Capture the cell that displays the provided text and extract its [X, Y] central coordinate. 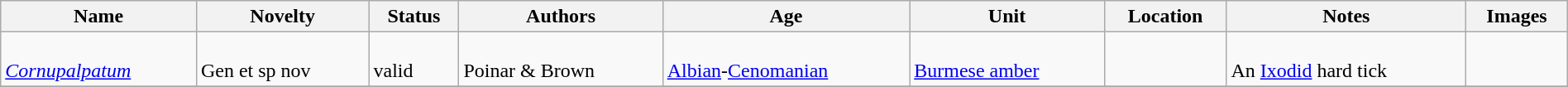
An Ixodid hard tick [1346, 60]
Status [414, 17]
Poinar & Brown [561, 60]
valid [414, 60]
Gen et sp nov [283, 60]
Albian-Cenomanian [786, 60]
Authors [561, 17]
Images [1517, 17]
Burmese amber [1007, 60]
Unit [1007, 17]
Location [1165, 17]
Notes [1346, 17]
Name [99, 17]
Novelty [283, 17]
Cornupalpatum [99, 60]
Age [786, 17]
